Scan for the cell matching the given text and deliver its [x, y] coordinate at center. 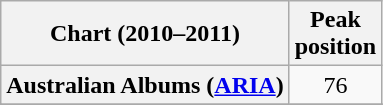
76 [335, 85]
Chart (2010–2011) [145, 34]
Australian Albums (ARIA) [145, 85]
Peakposition [335, 34]
